Scan for the cell matching the given text and deliver its [X, Y] coordinate at center. 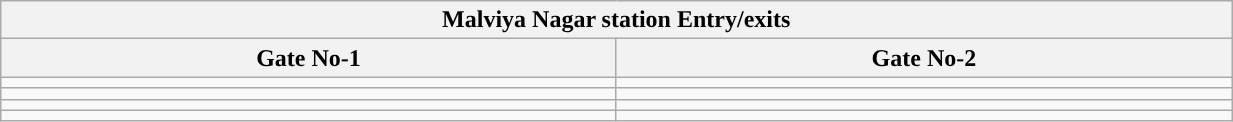
Gate No-2 [924, 58]
Malviya Nagar station Entry/exits [616, 20]
Gate No-1 [308, 58]
